Return (X, Y) of the center of cell containing provided text 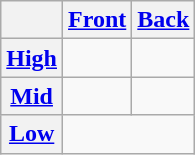
Front (98, 20)
Back (164, 20)
Low (32, 134)
Mid (32, 96)
High (32, 58)
